Return the [X, Y] coordinate for the center point of the cell that contains the specified text.  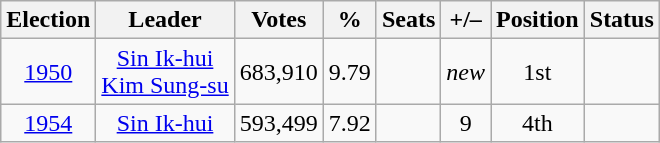
+/– [466, 20]
Sin Ik-huiKim Sung-su [165, 72]
Sin Ik-hui [165, 123]
7.92 [350, 123]
9 [466, 123]
Election [48, 20]
9.79 [350, 72]
new [466, 72]
Votes [278, 20]
% [350, 20]
Status [622, 20]
1954 [48, 123]
Position [537, 20]
683,910 [278, 72]
1st [537, 72]
1950 [48, 72]
Leader [165, 20]
4th [537, 123]
593,499 [278, 123]
Seats [408, 20]
